Scan for the cell matching the given text and deliver its (x, y) coordinate at center. 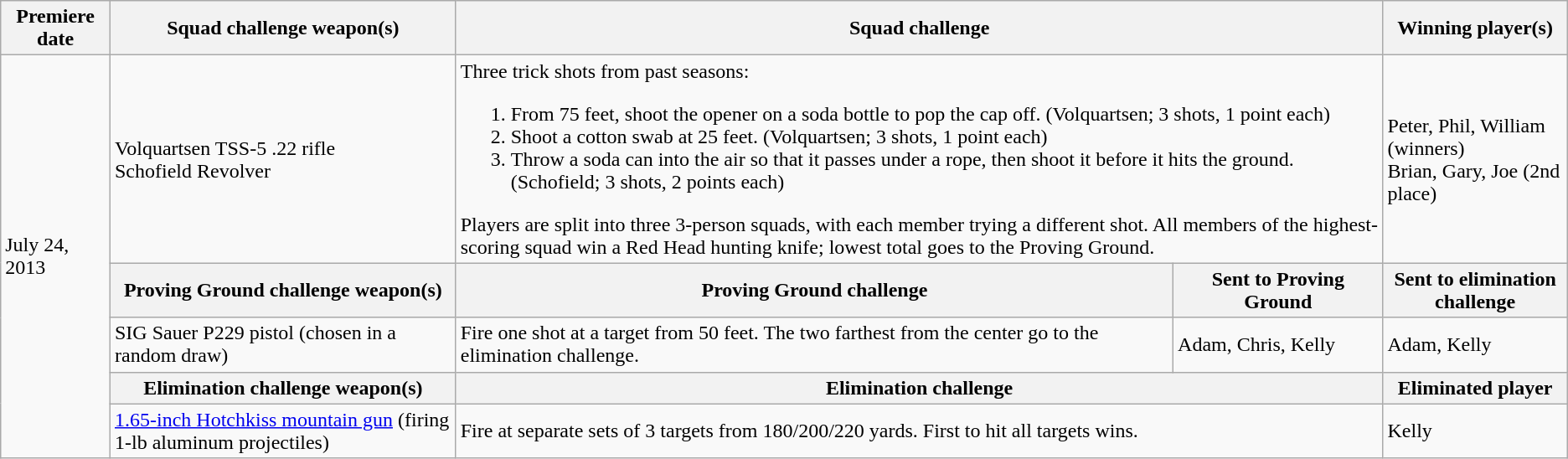
Proving Ground challenge weapon(s) (283, 290)
July 24, 2013 (55, 256)
Kelly (1475, 431)
Sent to Proving Ground (1278, 290)
Elimination challenge (920, 388)
Sent to elimination challenge (1475, 290)
Volquartsen TSS-5 .22 rifleSchofield Revolver (283, 159)
Squad challenge (920, 28)
1.65-inch Hotchkiss mountain gun (firing 1-lb aluminum projectiles) (283, 431)
Squad challenge weapon(s) (283, 28)
Elimination challenge weapon(s) (283, 388)
Fire one shot at a target from 50 feet. The two farthest from the center go to the elimination challenge. (814, 345)
Premiere date (55, 28)
Proving Ground challenge (814, 290)
Adam, Chris, Kelly (1278, 345)
Peter, Phil, William (winners)Brian, Gary, Joe (2nd place) (1475, 159)
Fire at separate sets of 3 targets from 180/200/220 yards. First to hit all targets wins. (920, 431)
Eliminated player (1475, 388)
Adam, Kelly (1475, 345)
Winning player(s) (1475, 28)
SIG Sauer P229 pistol (chosen in a random draw) (283, 345)
